Scan for the cell matching the given text and deliver its (X, Y) coordinate at center. 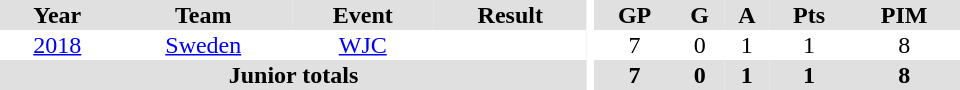
Pts (810, 15)
Year (58, 15)
2018 (58, 45)
Result (511, 15)
Sweden (204, 45)
G (700, 15)
GP (635, 15)
PIM (904, 15)
Event (363, 15)
Junior totals (294, 75)
Team (204, 15)
WJC (363, 45)
A (747, 15)
